Return the [X, Y] coordinate for the center point of the cell that contains the specified text.  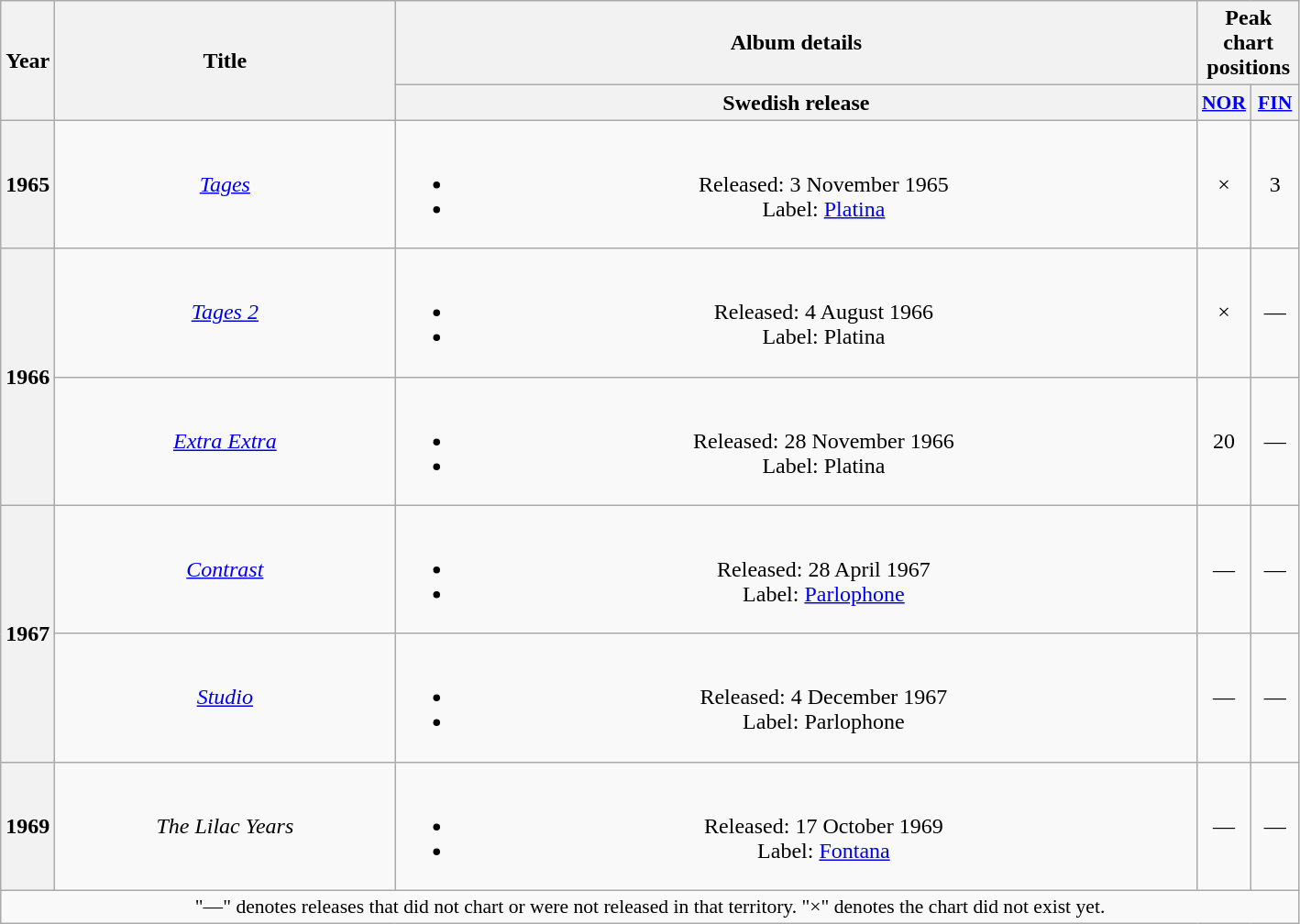
Released: 17 October 1969Label: Fontana [796, 826]
Contrast [226, 569]
Released: 4 August 1966Label: Platina [796, 313]
Album details [796, 43]
Title [226, 60]
1966 [28, 377]
Tages [226, 184]
1969 [28, 826]
Swedish release [796, 103]
"—" denotes releases that did not chart or were not released in that territory. "×" denotes the chart did not exist yet. [651, 907]
1965 [28, 184]
NOR [1224, 103]
Released: 28 November 1966Label: Platina [796, 441]
The Lilac Years [226, 826]
Released: 28 April 1967Label: Parlophone [796, 569]
Peak chart positions [1249, 43]
Extra Extra [226, 441]
Released: 3 November 1965Label: Platina [796, 184]
1967 [28, 633]
20 [1224, 441]
Tages 2 [226, 313]
FIN [1274, 103]
3 [1274, 184]
Year [28, 60]
Studio [226, 698]
Released: 4 December 1967Label: Parlophone [796, 698]
